Capture the cell that displays the provided text and extract its [X, Y] central coordinate. 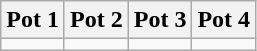
Pot 4 [224, 20]
Pot 3 [160, 20]
Pot 2 [96, 20]
Pot 1 [33, 20]
